Capture the cell that displays the provided text and extract its (X, Y) central coordinate. 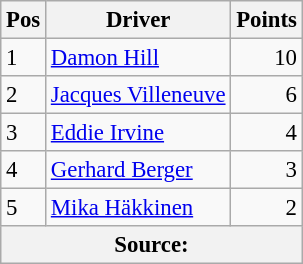
6 (266, 95)
Gerhard Berger (138, 170)
Source: (152, 245)
1 (24, 58)
Driver (138, 20)
10 (266, 58)
5 (24, 208)
Eddie Irvine (138, 133)
Pos (24, 20)
Damon Hill (138, 58)
Points (266, 20)
Mika Häkkinen (138, 208)
Jacques Villeneuve (138, 95)
